Return (x, y) of the center of cell containing provided text 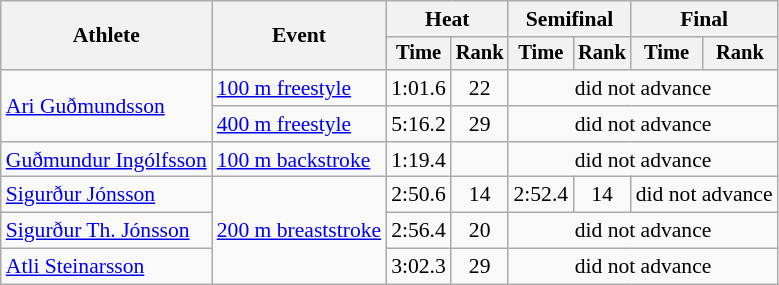
1:19.4 (418, 160)
Atli Steinarsson (106, 267)
Event (299, 36)
200 m breaststroke (299, 230)
2:50.6 (418, 195)
20 (480, 231)
Final (704, 19)
Semifinal (569, 19)
Heat (447, 19)
Guðmundur Ingólfsson (106, 160)
Athlete (106, 36)
5:16.2 (418, 124)
22 (480, 88)
Sigurður Th. Jónsson (106, 231)
Ari Guðmundsson (106, 106)
1:01.6 (418, 88)
100 m backstroke (299, 160)
3:02.3 (418, 267)
400 m freestyle (299, 124)
2:52.4 (540, 195)
Sigurður Jónsson (106, 195)
2:56.4 (418, 231)
100 m freestyle (299, 88)
